For the text-containing cell, return its midpoint in [x, y] coordinate format. 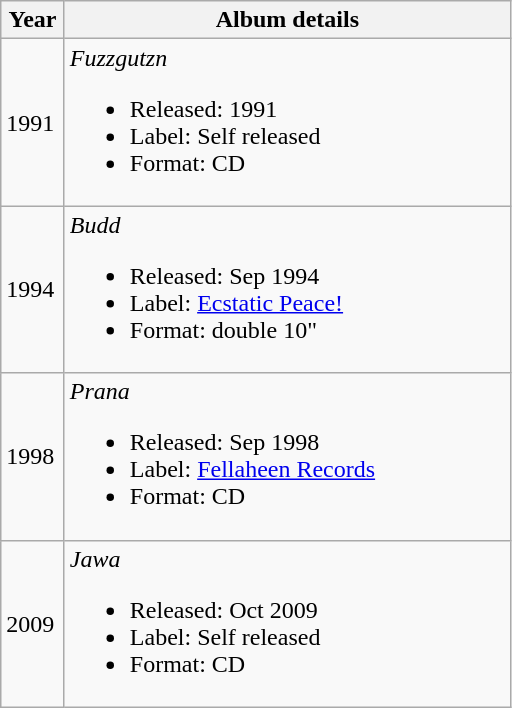
1991 [33, 122]
JawaReleased: Oct 2009Label: Self releasedFormat: CD [287, 624]
1994 [33, 290]
PranaReleased: Sep 1998Label: Fellaheen RecordsFormat: CD [287, 456]
2009 [33, 624]
BuddReleased: Sep 1994Label: Ecstatic Peace!Format: double 10" [287, 290]
Album details [287, 20]
Year [33, 20]
1998 [33, 456]
FuzzgutznReleased: 1991Label: Self releasedFormat: CD [287, 122]
